Return (X, Y) of the center of cell containing provided text 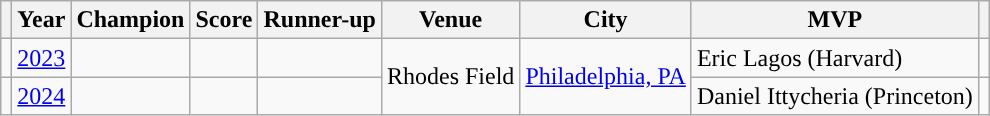
Runner-up (320, 20)
Philadelphia, PA (606, 77)
MVP (834, 20)
Score (224, 20)
Rhodes Field (450, 77)
Venue (450, 20)
Year (42, 20)
2024 (42, 96)
Champion (130, 20)
Eric Lagos (Harvard) (834, 58)
City (606, 20)
2023 (42, 58)
Daniel Ittycheria (Princeton) (834, 96)
